Detect which cell encompasses the target text, then output its [x, y] center coordinate. 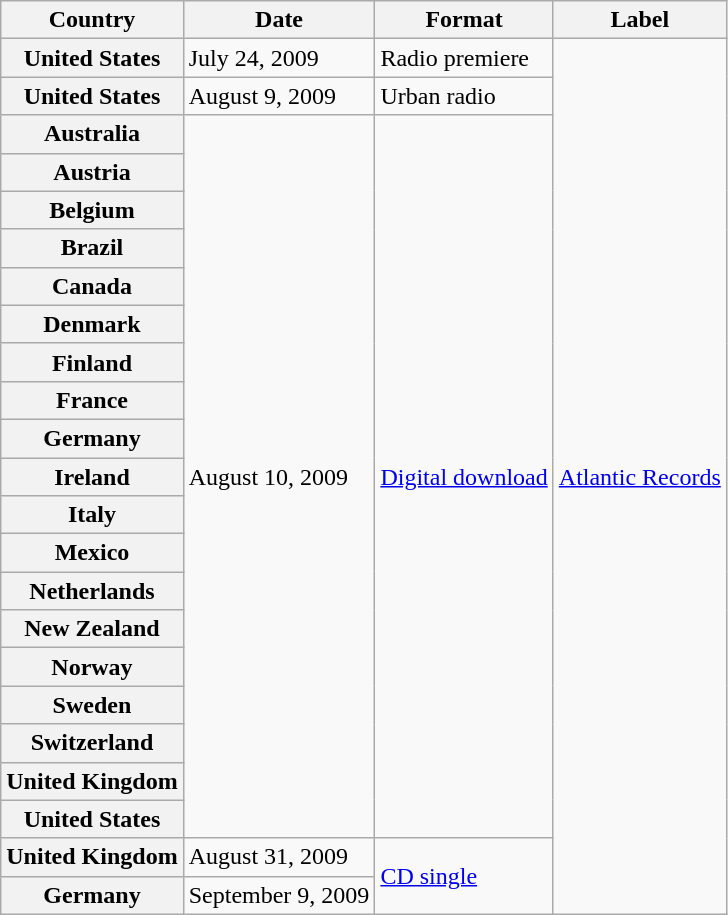
Finland [92, 362]
New Zealand [92, 629]
Sweden [92, 705]
July 24, 2009 [279, 58]
Australia [92, 134]
Format [464, 20]
September 9, 2009 [279, 895]
Netherlands [92, 591]
Belgium [92, 210]
CD single [464, 876]
Denmark [92, 324]
Brazil [92, 248]
Digital download [464, 476]
France [92, 400]
Label [640, 20]
Norway [92, 667]
Switzerland [92, 743]
Ireland [92, 477]
August 9, 2009 [279, 96]
Country [92, 20]
August 10, 2009 [279, 476]
Mexico [92, 553]
Atlantic Records [640, 476]
Radio premiere [464, 58]
Date [279, 20]
Austria [92, 172]
Canada [92, 286]
Italy [92, 515]
Urban radio [464, 96]
August 31, 2009 [279, 857]
